For the text-containing cell, return its midpoint in [x, y] coordinate format. 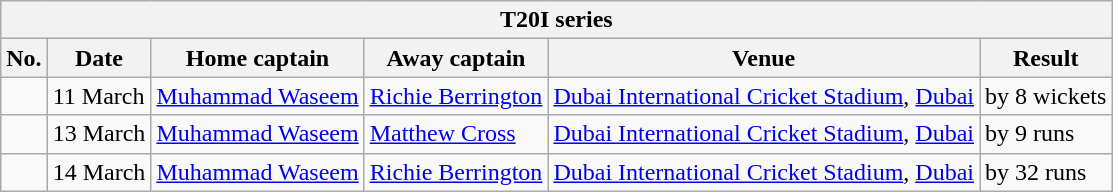
by 9 runs [1046, 134]
Matthew Cross [456, 134]
by 8 wickets [1046, 96]
11 March [99, 96]
13 March [99, 134]
Home captain [258, 58]
Venue [764, 58]
Result [1046, 58]
Date [99, 58]
Away captain [456, 58]
T20I series [556, 20]
by 32 runs [1046, 172]
No. [24, 58]
14 March [99, 172]
